Locate the cell with the specified text and output its [x, y] center coordinate. 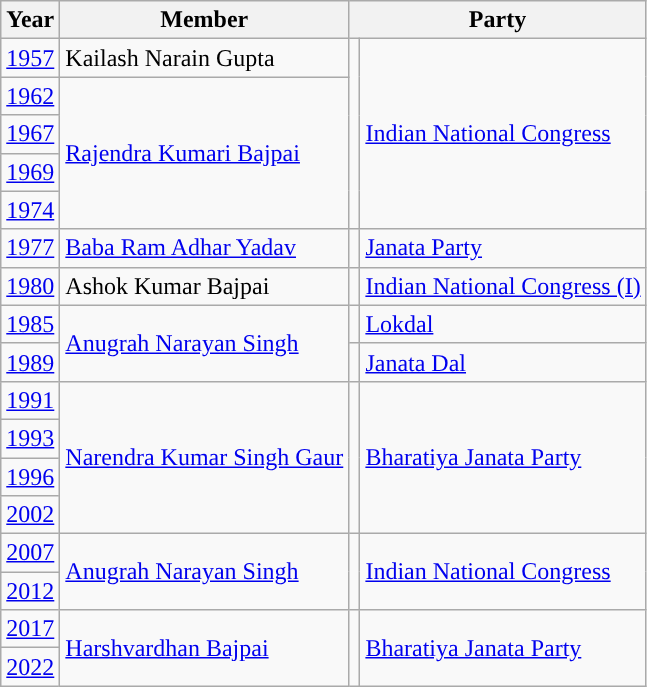
Harshvardhan Bajpai [204, 648]
1993 [30, 438]
Ashok Kumar Bajpai [204, 286]
1967 [30, 134]
Baba Ram Adhar Yadav [204, 248]
Party [498, 20]
1980 [30, 286]
1996 [30, 477]
1957 [30, 58]
Kailash Narain Gupta [204, 58]
1969 [30, 172]
2012 [30, 591]
1962 [30, 96]
Janata Dal [503, 362]
1991 [30, 400]
Rajendra Kumari Bajpai [204, 153]
Janata Party [503, 248]
1974 [30, 210]
2007 [30, 553]
Year [30, 20]
2017 [30, 629]
Member [204, 20]
2022 [30, 667]
Narendra Kumar Singh Gaur [204, 457]
Lokdal [503, 324]
Indian National Congress (I) [503, 286]
1989 [30, 362]
2002 [30, 515]
1977 [30, 248]
1985 [30, 324]
